Pinpoint the cell where the given text exists, returning its [x, y] midpoint coordinate. 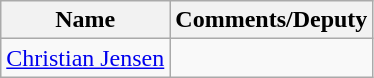
Christian Jensen [86, 58]
Comments/Deputy [272, 20]
Name [86, 20]
